Identify which cell holds the provided text, then report its [x, y] central coordinate. 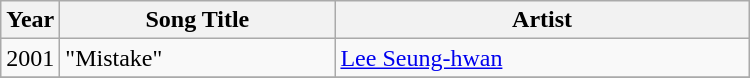
Song Title [198, 20]
2001 [30, 58]
Artist [542, 20]
Lee Seung-hwan [542, 58]
"Mistake" [198, 58]
Year [30, 20]
